Locate the cell with the specified text and output its [x, y] center coordinate. 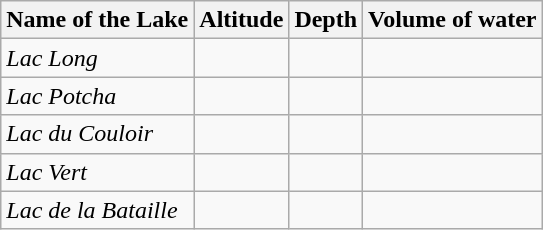
Lac de la Bataille [98, 210]
Depth [326, 20]
Lac Vert [98, 172]
Lac du Couloir [98, 134]
Volume of water [452, 20]
Altitude [242, 20]
Lac Long [98, 58]
Name of the Lake [98, 20]
Lac Potcha [98, 96]
